Scan for the cell matching the given text and deliver its [X, Y] coordinate at center. 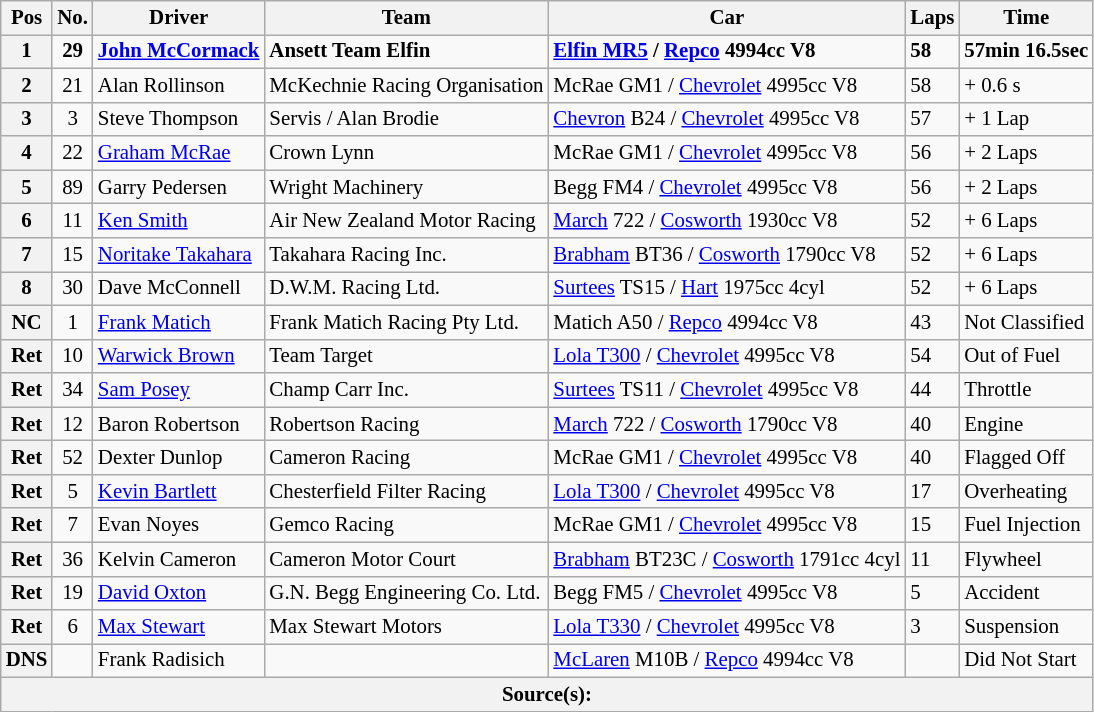
Dexter Dunlop [178, 458]
89 [72, 187]
Graham McRae [178, 153]
Steve Thompson [178, 119]
Chevron B24 / Chevrolet 4995cc V8 [726, 119]
Gemco Racing [406, 525]
Elfin MR5 / Repco 4994cc V8 [726, 51]
Pos [27, 18]
57 [932, 119]
Time [1026, 18]
34 [72, 390]
57min 16.5sec [1026, 51]
+ 1 Lap [1026, 119]
March 722 / Cosworth 1790cc V8 [726, 424]
Evan Noyes [178, 525]
Team [406, 18]
21 [72, 85]
Baron Robertson [178, 424]
Throttle [1026, 390]
Overheating [1026, 491]
8 [27, 288]
Wright Machinery [406, 187]
Kevin Bartlett [178, 491]
Brabham BT36 / Cosworth 1790cc V8 [726, 255]
Servis / Alan Brodie [406, 119]
March 722 / Cosworth 1930cc V8 [726, 221]
Sam Posey [178, 390]
Flagged Off [1026, 458]
Suspension [1026, 627]
John McCormack [178, 51]
Dave McConnell [178, 288]
Frank Matich Racing Pty Ltd. [406, 322]
Cameron Motor Court [406, 559]
Flywheel [1026, 559]
Did Not Start [1026, 661]
4 [27, 153]
DNS [27, 661]
22 [72, 153]
Noritake Takahara [178, 255]
Robertson Racing [406, 424]
Ansett Team Elfin [406, 51]
Brabham BT23C / Cosworth 1791cc 4cyl [726, 559]
10 [72, 356]
Source(s): [547, 695]
Frank Matich [178, 322]
30 [72, 288]
Laps [932, 18]
No. [72, 18]
36 [72, 559]
Accident [1026, 593]
Cameron Racing [406, 458]
Out of Fuel [1026, 356]
Frank Radisich [178, 661]
Not Classified [1026, 322]
Fuel Injection [1026, 525]
Warwick Brown [178, 356]
G.N. Begg Engineering Co. Ltd. [406, 593]
Begg FM5 / Chevrolet 4995cc V8 [726, 593]
Air New Zealand Motor Racing [406, 221]
Car [726, 18]
Engine [1026, 424]
Garry Pedersen [178, 187]
Champ Carr Inc. [406, 390]
McKechnie Racing Organisation [406, 85]
Crown Lynn [406, 153]
Max Stewart [178, 627]
Chesterfield Filter Racing [406, 491]
44 [932, 390]
D.W.M. Racing Ltd. [406, 288]
12 [72, 424]
29 [72, 51]
Team Target [406, 356]
17 [932, 491]
Takahara Racing Inc. [406, 255]
Surtees TS11 / Chevrolet 4995cc V8 [726, 390]
Matich A50 / Repco 4994cc V8 [726, 322]
54 [932, 356]
19 [72, 593]
Ken Smith [178, 221]
Surtees TS15 / Hart 1975cc 4cyl [726, 288]
2 [27, 85]
Alan Rollinson [178, 85]
Kelvin Cameron [178, 559]
Begg FM4 / Chevrolet 4995cc V8 [726, 187]
Lola T330 / Chevrolet 4995cc V8 [726, 627]
McLaren M10B / Repco 4994cc V8 [726, 661]
Driver [178, 18]
+ 0.6 s [1026, 85]
43 [932, 322]
David Oxton [178, 593]
NC [27, 322]
Max Stewart Motors [406, 627]
